Provide the (X, Y) coordinate of the cell's center where the given text is located.  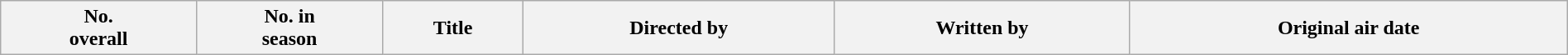
No.overall (99, 28)
Directed by (678, 28)
No. inseason (289, 28)
Original air date (1348, 28)
Written by (982, 28)
Title (453, 28)
